Return the (x, y) coordinate for the center point of the cell that contains the specified text.  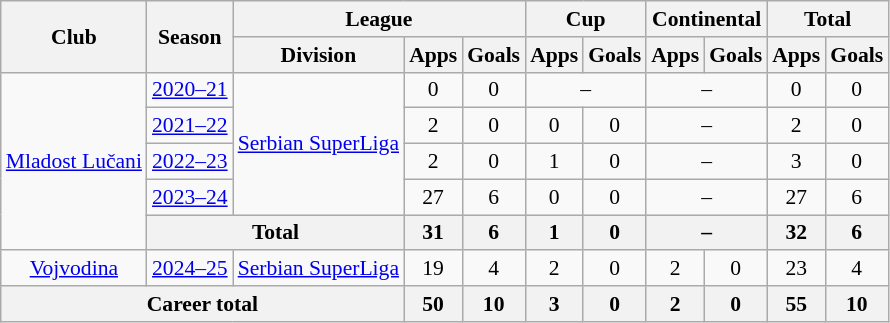
2022–23 (190, 162)
55 (796, 304)
32 (796, 233)
2020–21 (190, 90)
Career total (202, 304)
Division (318, 55)
50 (433, 304)
Season (190, 36)
Continental (706, 19)
Mladost Lučani (74, 161)
Cup (586, 19)
2023–24 (190, 197)
League (379, 19)
19 (433, 269)
2021–22 (190, 126)
2024–25 (190, 269)
31 (433, 233)
Club (74, 36)
23 (796, 269)
Vojvodina (74, 269)
